Scan for the cell matching the given text and deliver its (X, Y) coordinate at center. 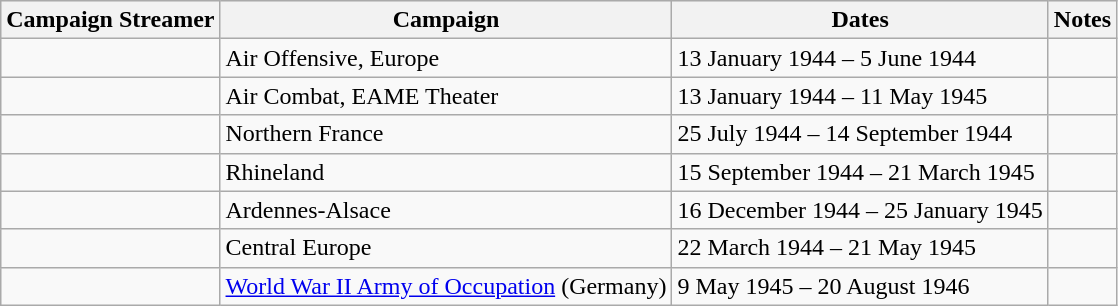
Northern France (446, 134)
Campaign (446, 20)
Dates (860, 20)
13 January 1944 – 5 June 1944 (860, 58)
Ardennes-Alsace (446, 210)
World War II Army of Occupation (Germany) (446, 286)
16 December 1944 – 25 January 1945 (860, 210)
13 January 1944 – 11 May 1945 (860, 96)
Central Europe (446, 248)
Air Offensive, Europe (446, 58)
Campaign Streamer (110, 20)
Air Combat, EAME Theater (446, 96)
9 May 1945 – 20 August 1946 (860, 286)
22 March 1944 – 21 May 1945 (860, 248)
Notes (1082, 20)
25 July 1944 – 14 September 1944 (860, 134)
15 September 1944 – 21 March 1945 (860, 172)
Rhineland (446, 172)
